Provide the (x, y) coordinate of the cell's center where the given text is located.  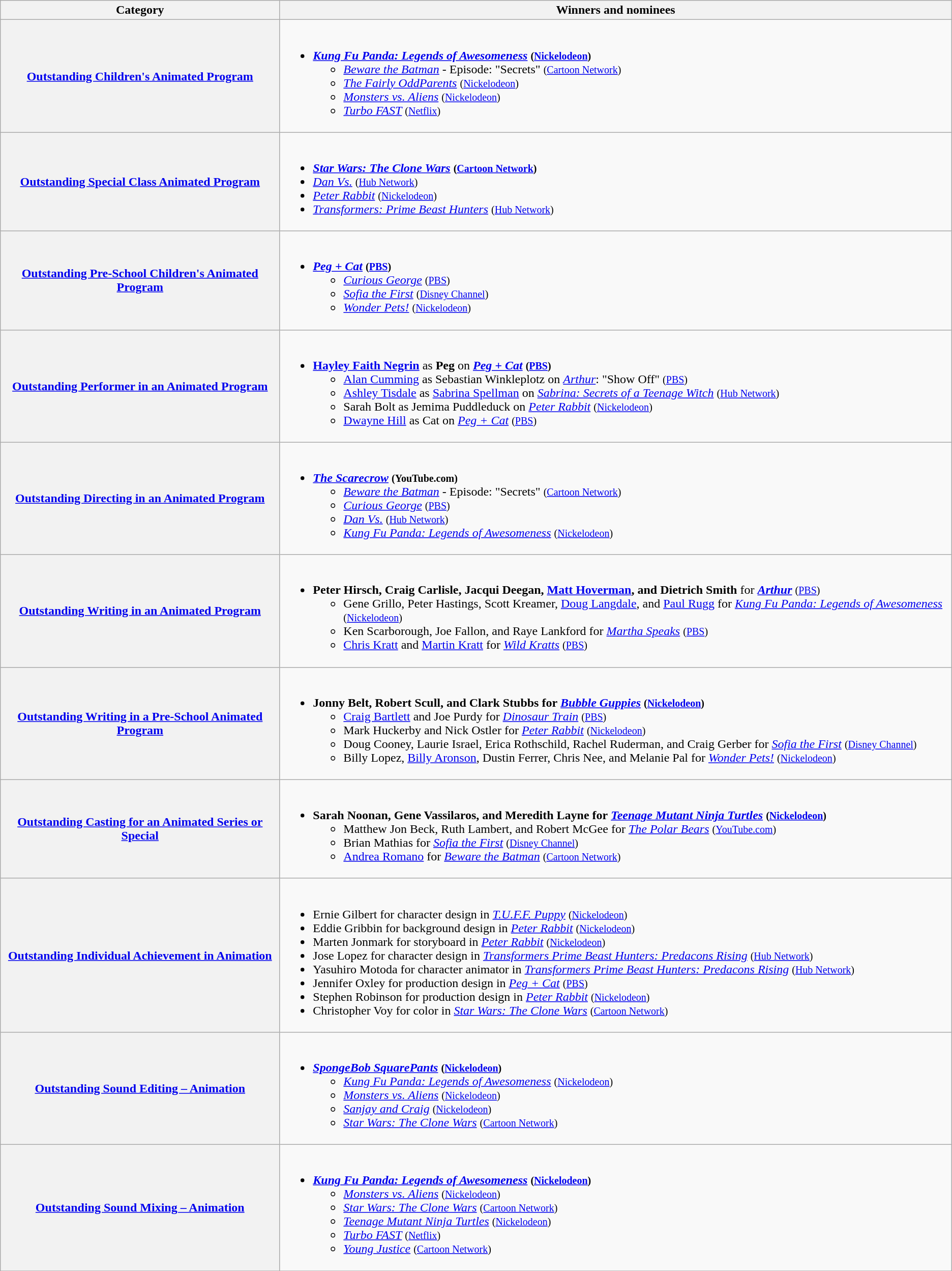
Outstanding Sound Editing – Animation (140, 1088)
Outstanding Directing in an Animated Program (140, 499)
Outstanding Sound Mixing – Animation (140, 1207)
Outstanding Writing in an Animated Program (140, 611)
Outstanding Individual Achievement in Animation (140, 955)
Outstanding Performer in an Animated Program (140, 386)
Winners and nominees (615, 10)
Outstanding Children's Animated Program (140, 76)
Category (140, 10)
Outstanding Pre-School Children's Animated Program (140, 280)
Outstanding Writing in a Pre-School Animated Program (140, 724)
Outstanding Special Class Animated Program (140, 182)
Peg + Cat (PBS)Curious George (PBS)Sofia the First (Disney Channel)Wonder Pets! (Nickelodeon) (615, 280)
Star Wars: The Clone Wars (Cartoon Network)Dan Vs. (Hub Network)Peter Rabbit (Nickelodeon)Transformers: Prime Beast Hunters (Hub Network) (615, 182)
Outstanding Casting for an Animated Series or Special (140, 829)
